From the cell containing the given text, extract its center point as [X, Y] coordinate. 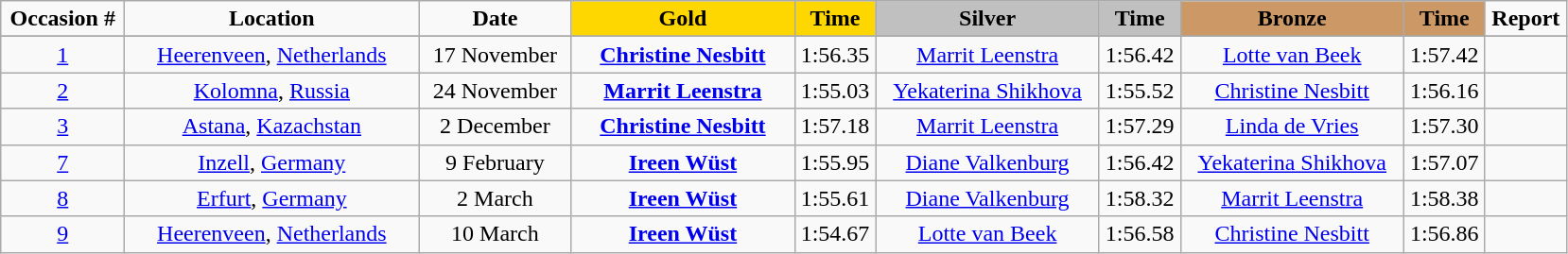
10 March [496, 234]
1:58.32 [1140, 198]
Astana, Kazachstan [272, 127]
1:55.95 [835, 162]
8 [62, 198]
1:55.52 [1140, 91]
24 November [496, 91]
1:56.35 [835, 55]
2 March [496, 198]
Linda de Vries [1292, 127]
2 [62, 91]
1:57.29 [1140, 127]
1:56.58 [1140, 234]
1:56.16 [1444, 91]
Kolomna, Russia [272, 91]
Date [496, 19]
Bronze [1292, 19]
9 February [496, 162]
7 [62, 162]
1:56.86 [1444, 234]
1:58.38 [1444, 198]
1:57.30 [1444, 127]
1:54.67 [835, 234]
Report [1525, 19]
Erfurt, Germany [272, 198]
2 December [496, 127]
1:55.61 [835, 198]
1:57.18 [835, 127]
3 [62, 127]
Location [272, 19]
1:55.03 [835, 91]
Gold [683, 19]
9 [62, 234]
1:57.42 [1444, 55]
Silver [987, 19]
Inzell, Germany [272, 162]
1 [62, 55]
Occasion # [62, 19]
1:57.07 [1444, 162]
17 November [496, 55]
